Return the (X, Y) coordinate for the center point of the cell that contains the specified text.  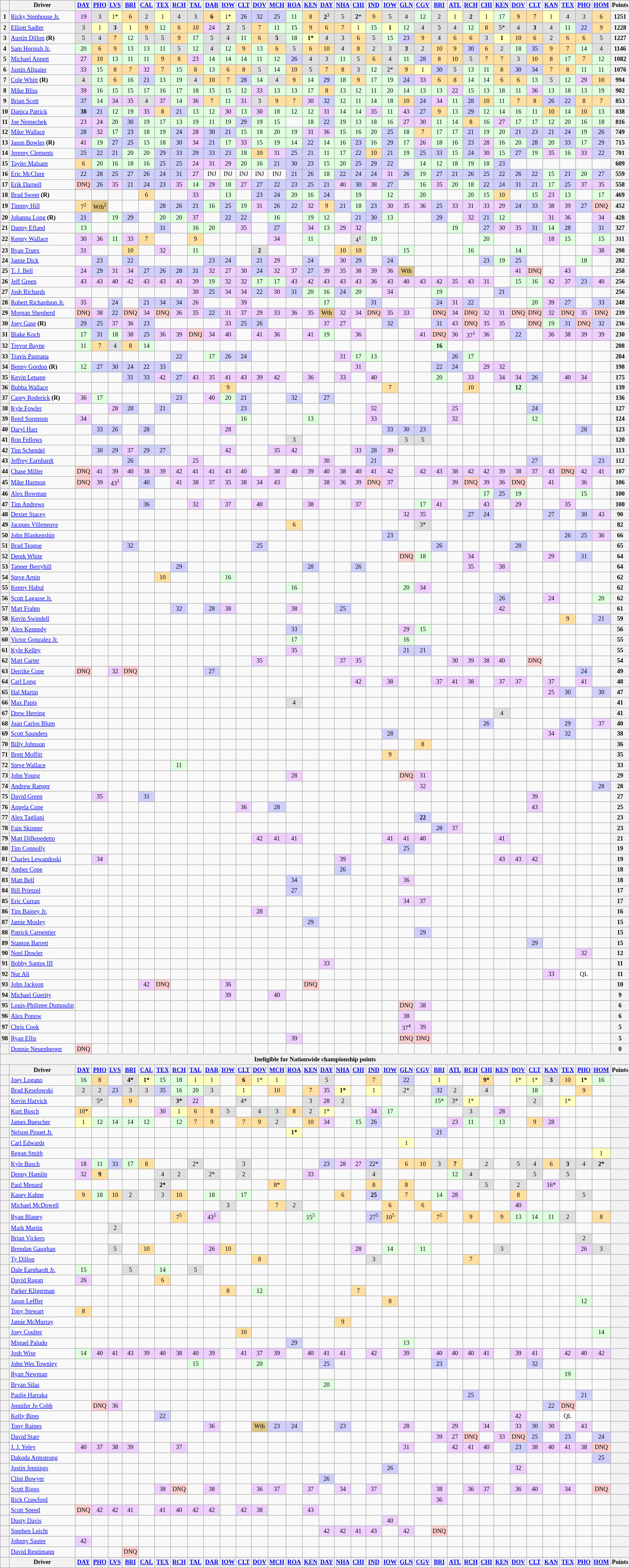
Bubba Wallace (42, 388)
Jason Leffler (42, 1301)
81 (5, 859)
Jamie Mosley (42, 922)
98 (5, 1039)
94 (5, 995)
558 (620, 185)
Andrew Ranger (42, 786)
Austin Dillon (R) (42, 39)
Kurt Busch (42, 1112)
Benny Gordon (R) (42, 367)
Wth2 (100, 207)
79 (5, 839)
1228 (620, 28)
374 (406, 1027)
Scott Saunders (42, 734)
John Young (42, 776)
Johanna Long (R) (42, 218)
52 (5, 556)
8* (277, 1185)
Joey Coulter (42, 1332)
Ron Fellows (42, 440)
Morgan Shepherd (42, 313)
371 (471, 335)
Juan Carlos Blum (42, 724)
Alex Popow (42, 1016)
Justin Allgaier (42, 70)
91 (5, 964)
Daryl Harr (42, 430)
Matt DiBenedetto (42, 839)
Dusty Davis (42, 1520)
88 (5, 933)
David Ragan (42, 1281)
68 (5, 724)
Clint Bowyer (42, 1479)
Carl Edwards (42, 1143)
Brendan Gaughan (42, 1249)
609 (620, 164)
107 (620, 471)
431 (115, 483)
Tim Andrews (42, 504)
1082 (620, 59)
Chris Cook (42, 1027)
Ryan Blaney (42, 1217)
63 (5, 672)
Chase Miller (42, 471)
327 (620, 228)
Steve Wallace (42, 766)
838 (620, 111)
Kyle Kelley (42, 650)
Dale Earnhardt Jr. (42, 1270)
Dexter Stacey (42, 515)
Alex Tagliani (42, 817)
123 (620, 430)
853 (620, 101)
John Blankenship (42, 536)
Tim Bainey Jr. (42, 911)
86 (5, 911)
Trevor Bayne (42, 346)
175 (620, 377)
230 (620, 335)
1146 (620, 49)
Jennifer Jo Cobb (42, 1406)
Ricky Stenhouse Jr. (42, 17)
James Buescher (42, 1122)
Miguel Paludo (42, 1343)
Cole Whitt (R) (42, 80)
46 (5, 494)
16* (551, 1185)
Kenny Habul (42, 588)
204 (620, 356)
Mike Bliss (42, 91)
Stanton Barrett (42, 943)
282 (620, 261)
67 (5, 713)
994 (620, 80)
124 (620, 419)
1227 (620, 39)
Derek White (42, 556)
Nur Ali (42, 974)
127 (620, 408)
Joey Gase (R) (42, 324)
96 (5, 1016)
Patrick Carpentier (42, 933)
208 (620, 346)
Amber Cope (42, 870)
50 (5, 536)
Travis Pastrana (42, 356)
Tanner Berryhill (42, 567)
Scott Lagasse Jr. (42, 598)
715 (620, 143)
David Green (42, 797)
92 (5, 974)
452 (620, 207)
Michael Guerity (42, 995)
Danny Efland (42, 228)
Nelson Piquet Jr. (42, 1133)
44 (5, 471)
Rick Crawford (42, 1500)
Tim Schendel (42, 450)
87 (5, 922)
701 (620, 153)
239 (620, 313)
Blake Koch (42, 335)
Kyle Busch (42, 1164)
136 (620, 398)
428 (620, 218)
57 (5, 609)
Scott Riggs (42, 1489)
0 (620, 1049)
Matt Bell (42, 880)
Jeremy Clements (42, 153)
Louis-Philippe Dumoulin (42, 1005)
902 (620, 91)
53 (5, 567)
Mark Martin (42, 1228)
T. J. Bell (42, 271)
298 (620, 251)
Kasey Kahne (42, 1195)
45 (5, 483)
Reed Sorenson (42, 419)
Alex Kennedy (42, 630)
73 (5, 776)
Regan Smith (42, 1153)
Josh Richards (42, 292)
9* (486, 1081)
Fain Skinner (42, 828)
112 (620, 461)
Bobby Santos III (42, 964)
95 (5, 1005)
78 (5, 828)
Tony Raines (42, 1426)
Justin Jennings (42, 1468)
469 (620, 195)
Ineligible for Nationwide championship points (315, 1059)
Ryan Ellis (42, 1039)
John Wes Townley (42, 1364)
275 (374, 1217)
Stephen Leicht (42, 1531)
Sam Hornish Jr. (42, 49)
106 (620, 483)
Timmy Hill (42, 207)
Elliott Sadler (42, 28)
236 (620, 324)
93 (5, 985)
Noel Dowler (42, 953)
Ryan Newman (42, 1374)
Alex Bowman (42, 494)
74 (5, 786)
70 (5, 744)
Denny Hamlin (42, 1175)
Matt Frahm (42, 609)
248 (620, 302)
Danica Patrick (42, 111)
Hal Martin (42, 692)
David Reutimann (42, 1552)
1251 (620, 17)
Angela Cope (42, 807)
Josh Wise (42, 1354)
Mike Wallace (42, 133)
Ryan Truex (42, 251)
71 (5, 755)
77 (5, 817)
Joe Nemechek (42, 122)
1076 (620, 70)
139 (620, 388)
Tayler Malsam (42, 164)
Carl Long (42, 682)
Jeff Green (42, 282)
Johnny Sauter (42, 1542)
Ty Dillon (42, 1259)
51 (5, 546)
Brian Scott (42, 101)
Eric McClure (42, 174)
Kelly Bires (42, 1416)
311 (620, 239)
198 (620, 367)
155 (310, 1217)
Brad Sweet (R) (42, 195)
Jamie McMurray (42, 1322)
80 (5, 849)
89 (5, 943)
58 (5, 619)
83 (5, 880)
Jeffrey Earnhardt (42, 461)
Paulie Harraka (42, 1395)
69 (5, 734)
60 (5, 640)
85 (5, 901)
Mike Harmon (42, 483)
Dakoda Armstrong (42, 1458)
Parker Kligerman (42, 1291)
Brad Teague (42, 546)
Jamie Dick (42, 261)
Eric Curran (42, 901)
Erik Darnell (42, 185)
15* (440, 1101)
Tim Connolly (42, 849)
Casey Roderick (R) (42, 398)
David Starr (42, 1437)
Kenny Wallace (42, 239)
105 (390, 1217)
Kyle Fowler (42, 408)
Bryan Silas (42, 1385)
Billy Johnson (42, 744)
Brian Vickers (42, 1239)
113 (620, 450)
120 (620, 440)
John Jackson (42, 985)
84 (5, 891)
435 (212, 1217)
Scott Speed (42, 1510)
Joey Logano (42, 1081)
258 (620, 271)
Bill Prietzel (42, 891)
97 (5, 1027)
22* (374, 1164)
Robert Richardson Jr. (42, 302)
Michael McDowell (42, 1206)
Max Papis (42, 703)
Drew Herring (42, 713)
559 (620, 174)
Kevin Harvick (42, 1101)
Jason Bowles (R) (42, 143)
Brett Moffitt (42, 755)
Charles Lewandoski (42, 859)
Paul Menard (42, 1185)
816 (620, 122)
Michael Annett (42, 59)
Victor Gonzalez Jr. (42, 640)
Kevin Swindell (42, 619)
Jacques Villeneuve (42, 525)
Matt Carter (42, 661)
Kevin Lepage (42, 377)
Donnie Neuenberger (42, 1049)
Derrike Cope (42, 672)
Brad Keselowski (42, 1091)
10* (83, 1112)
749 (620, 133)
J. J. Yeley (42, 1448)
Tony Stewart (42, 1312)
Steve Arpin (42, 578)
76 (5, 807)
